Detect which cell encompasses the target text, then output its (X, Y) center coordinate. 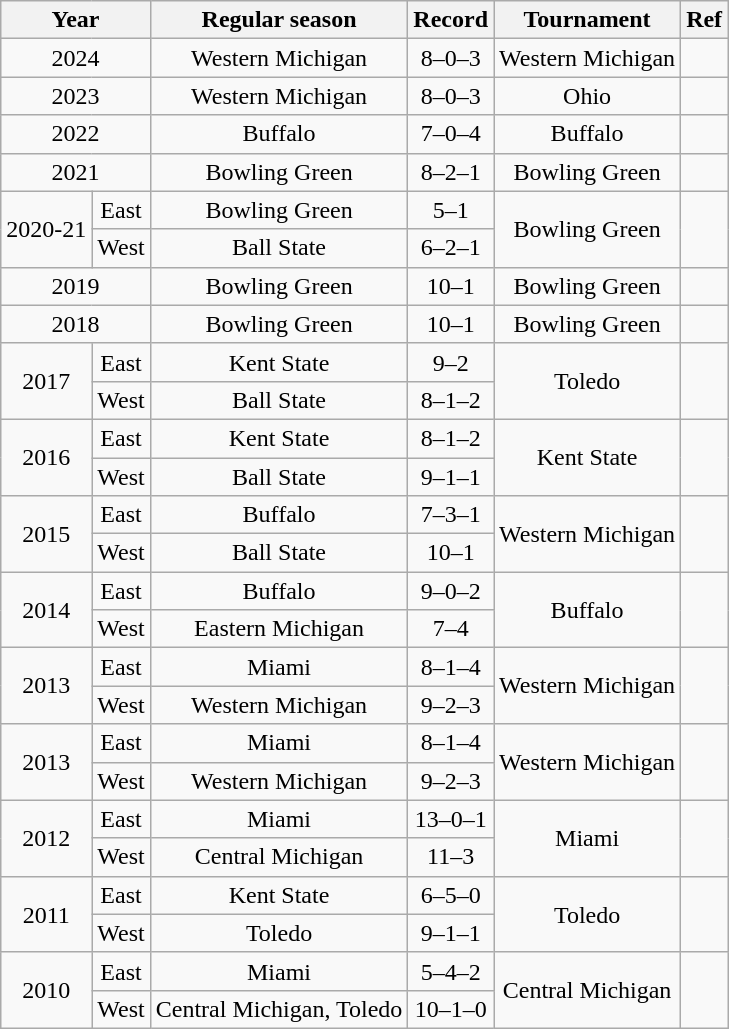
2017 (46, 381)
5–4–2 (451, 971)
2023 (76, 96)
5–1 (451, 210)
13–0–1 (451, 819)
11–3 (451, 857)
Ohio (588, 96)
2018 (76, 324)
7–0–4 (451, 134)
9–2 (451, 362)
Eastern Michigan (279, 629)
7–4 (451, 629)
Ref (704, 20)
2016 (46, 457)
2011 (46, 914)
6–5–0 (451, 895)
2012 (46, 838)
2024 (76, 58)
7–3–1 (451, 515)
Year (76, 20)
2022 (76, 134)
8–2–1 (451, 172)
Tournament (588, 20)
2015 (46, 534)
10–1–0 (451, 1009)
9–0–2 (451, 591)
2010 (46, 990)
2014 (46, 610)
6–2–1 (451, 248)
Central Michigan, Toledo (279, 1009)
2020-21 (46, 229)
Regular season (279, 20)
Record (451, 20)
2021 (76, 172)
2019 (76, 286)
